Extract the (X, Y) coordinate from the center of the cell holding the provided text.  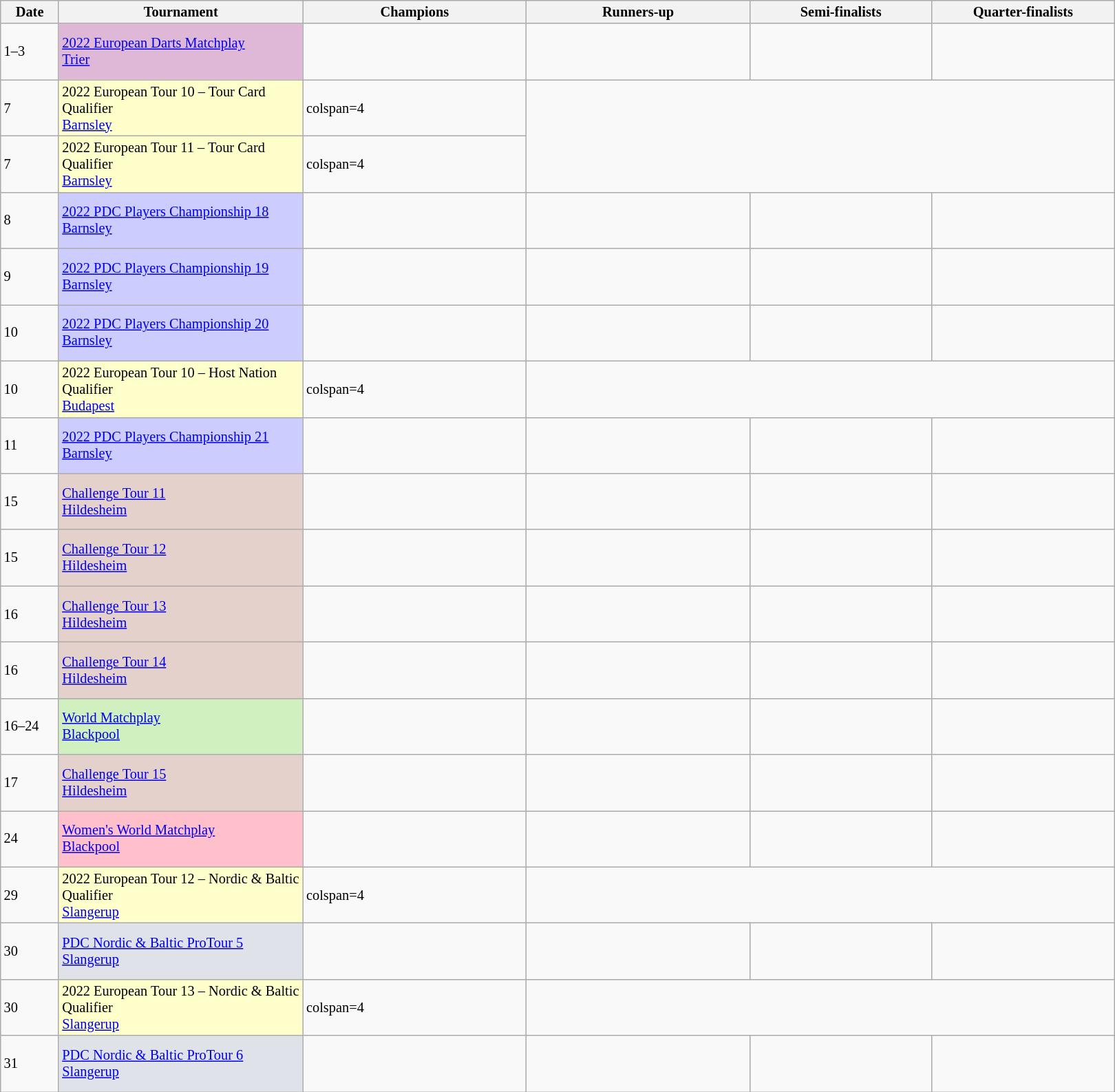
2022 European Tour 10 – Tour Card Qualifier Barnsley (180, 108)
Challenge Tour 14 Hildesheim (180, 670)
31 (30, 1064)
2022 PDC Players Championship 18 Barnsley (180, 220)
Challenge Tour 12 Hildesheim (180, 558)
Tournament (180, 12)
8 (30, 220)
2022 PDC Players Championship 20 Barnsley (180, 333)
1–3 (30, 52)
Semi-finalists (841, 12)
Date (30, 12)
2022 PDC Players Championship 19 Barnsley (180, 277)
Challenge Tour 13 Hildesheim (180, 614)
Quarter-finalists (1023, 12)
2022 European Tour 11 – Tour Card Qualifier Barnsley (180, 164)
24 (30, 839)
16–24 (30, 726)
2022 European Tour 10 – Host Nation Qualifier Budapest (180, 389)
Women's World Matchplay Blackpool (180, 839)
Challenge Tour 15 Hildesheim (180, 783)
17 (30, 783)
World Matchplay Blackpool (180, 726)
2022 European Darts Matchplay Trier (180, 52)
9 (30, 277)
11 (30, 445)
2022 European Tour 12 – Nordic & Baltic Qualifier Slangerup (180, 895)
Challenge Tour 11 Hildesheim (180, 501)
PDC Nordic & Baltic ProTour 6 Slangerup (180, 1064)
2022 PDC Players Championship 21 Barnsley (180, 445)
2022 European Tour 13 – Nordic & Baltic Qualifier Slangerup (180, 1007)
29 (30, 895)
Champions (414, 12)
Runners-up (639, 12)
PDC Nordic & Baltic ProTour 5 Slangerup (180, 951)
